Determine the (X, Y) coordinate at the center of the cell enclosing the given text.  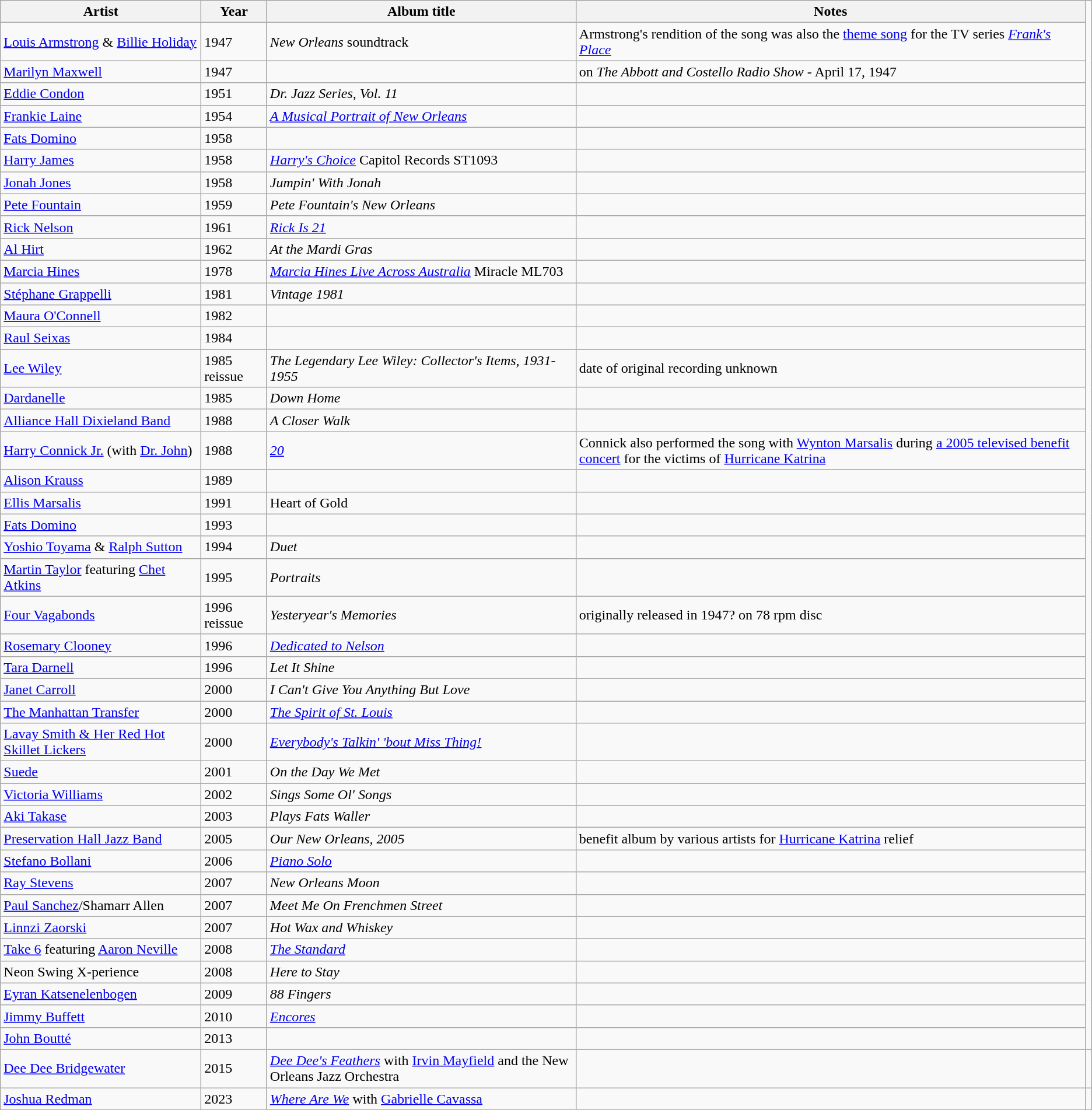
Alliance Hall Dixieland Band (101, 421)
New Orleans soundtrack (421, 42)
2002 (235, 794)
New Orleans Moon (421, 883)
Album title (421, 12)
Year (235, 12)
Hot Wax and Whiskey (421, 927)
2015 (235, 1069)
Artist (101, 12)
Dee Dee's Feathers with Irvin Mayfield and the New Orleans Jazz Orchestra (421, 1069)
Frankie Laine (101, 116)
Alison Krauss (101, 481)
Dedicated to Nelson (421, 645)
Marcia Hines (101, 271)
The Spirit of St. Louis (421, 712)
1982 (235, 316)
Meet Me On Frenchmen Street (421, 905)
originally released in 1947? on 78 rpm disc (831, 615)
The Manhattan Transfer (101, 712)
Tara Darnell (101, 667)
Raul Seixas (101, 338)
1996 reissue (235, 615)
1985 (235, 398)
Ellis Marsalis (101, 503)
benefit album by various artists for Hurricane Katrina relief (831, 839)
1951 (235, 94)
Rick Is 21 (421, 227)
Louis Armstrong & Billie Holiday (101, 42)
A Musical Portrait of New Orleans (421, 116)
Neon Swing X-perience (101, 972)
2003 (235, 817)
Preservation Hall Jazz Band (101, 839)
1993 (235, 525)
Harry's Choice Capitol Records ST1093 (421, 160)
Heart of Gold (421, 503)
Yesteryear's Memories (421, 615)
1959 (235, 205)
Yoshio Toyama & Ralph Sutton (101, 547)
1995 (235, 577)
1954 (235, 116)
Lee Wiley (101, 369)
Marcia Hines Live Across Australia Miracle ML703 (421, 271)
Victoria Williams (101, 794)
Jimmy Buffett (101, 1016)
Eyran Katsenelenbogen (101, 994)
Janet Carroll (101, 689)
2013 (235, 1038)
Stefano Bollani (101, 861)
At the Mardi Gras (421, 249)
Martin Taylor featuring Chet Atkins (101, 577)
Dee Dee Bridgewater (101, 1069)
Al Hirt (101, 249)
2023 (235, 1098)
Harry James (101, 160)
Four Vagabonds (101, 615)
On the Day We Met (421, 772)
Jonah Jones (101, 183)
2001 (235, 772)
Jumpin' With Jonah (421, 183)
Encores (421, 1016)
Vintage 1981 (421, 293)
Down Home (421, 398)
1985 reissue (235, 369)
Lavay Smith & Her Red Hot Skillet Lickers (101, 742)
The Standard (421, 950)
1981 (235, 293)
Here to Stay (421, 972)
1989 (235, 481)
Portraits (421, 577)
Joshua Redman (101, 1098)
Connick also performed the song with Wynton Marsalis during a 2005 televised benefit concert for the victims of Hurricane Katrina (831, 450)
Paul Sanchez/Shamarr Allen (101, 905)
2005 (235, 839)
Let It Shine (421, 667)
Where Are We with Gabrielle Cavassa (421, 1098)
Aki Takase (101, 817)
A Closer Walk (421, 421)
2009 (235, 994)
Eddie Condon (101, 94)
Suede (101, 772)
Rosemary Clooney (101, 645)
Rick Nelson (101, 227)
Take 6 featuring Aaron Neville (101, 950)
Ray Stevens (101, 883)
on The Abbott and Costello Radio Show - April 17, 1947 (831, 72)
2006 (235, 861)
20 (421, 450)
The Legendary Lee Wiley: Collector's Items, 1931-1955 (421, 369)
Maura O'Connell (101, 316)
Piano Solo (421, 861)
88 Fingers (421, 994)
1978 (235, 271)
1991 (235, 503)
Plays Fats Waller (421, 817)
John Boutté (101, 1038)
Stéphane Grappelli (101, 293)
Dardanelle (101, 398)
Marilyn Maxwell (101, 72)
date of original recording unknown (831, 369)
Pete Fountain (101, 205)
Pete Fountain's New Orleans (421, 205)
1984 (235, 338)
Our New Orleans, 2005 (421, 839)
2010 (235, 1016)
Sings Some Ol' Songs (421, 794)
Notes (831, 12)
1962 (235, 249)
Everybody's Talkin' 'bout Miss Thing! (421, 742)
1961 (235, 227)
Dr. Jazz Series, Vol. 11 (421, 94)
1994 (235, 547)
Linnzi Zaorski (101, 927)
Armstrong's rendition of the song was also the theme song for the TV series Frank's Place (831, 42)
Harry Connick Jr. (with Dr. John) (101, 450)
Duet (421, 547)
I Can't Give You Anything But Love (421, 689)
